Pinpoint the cell where the given text exists, returning its [X, Y] midpoint coordinate. 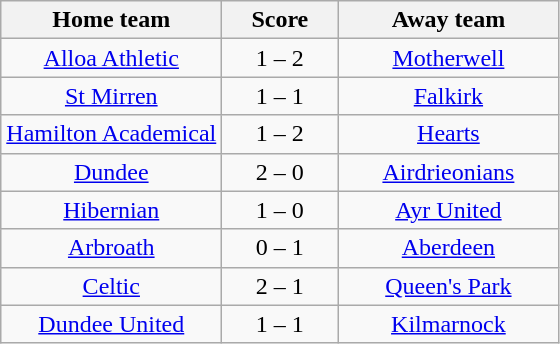
Away team [448, 20]
Score [280, 20]
Celtic [112, 286]
Dundee United [112, 324]
Kilmarnock [448, 324]
Home team [112, 20]
Motherwell [448, 58]
Alloa Athletic [112, 58]
Hearts [448, 134]
Hibernian [112, 210]
Arbroath [112, 248]
Dundee [112, 172]
Falkirk [448, 96]
2 – 1 [280, 286]
Hamilton Academical [112, 134]
Queen's Park [448, 286]
Airdrieonians [448, 172]
0 – 1 [280, 248]
Aberdeen [448, 248]
St Mirren [112, 96]
1 – 0 [280, 210]
Ayr United [448, 210]
2 – 0 [280, 172]
